Scan for the cell matching the given text and deliver its (X, Y) coordinate at center. 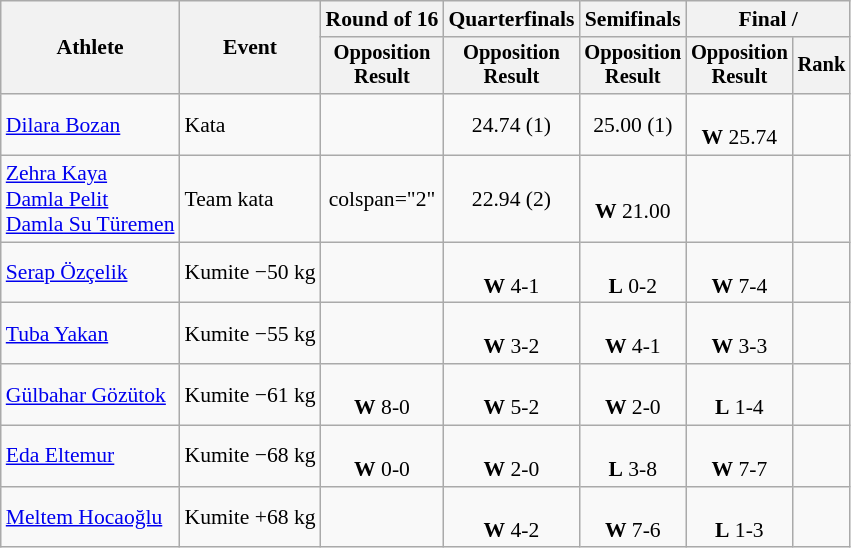
Quarterfinals (511, 19)
Kumite +68 kg (250, 518)
L 0-2 (632, 272)
W 7-4 (740, 272)
Team kata (250, 200)
Athlete (90, 48)
L 1-3 (740, 518)
Dilara Bozan (90, 124)
W 0-0 (382, 456)
Final / (768, 19)
Event (250, 48)
Kumite −50 kg (250, 272)
Rank (822, 66)
Eda Eltemur (90, 456)
W 3-3 (740, 334)
Semifinals (632, 19)
Round of 16 (382, 19)
W 7-6 (632, 518)
Zehra KayaDamla PelitDamla Su Türemen (90, 200)
W 4-2 (511, 518)
L 3-8 (632, 456)
Kumite −61 kg (250, 394)
Kata (250, 124)
W 21.00 (632, 200)
Gülbahar Gözütok (90, 394)
22.94 (2) (511, 200)
W 8-0 (382, 394)
25.00 (1) (632, 124)
W 25.74 (740, 124)
24.74 (1) (511, 124)
colspan="2" (382, 200)
W 3-2 (511, 334)
Kumite −55 kg (250, 334)
L 1-4 (740, 394)
Meltem Hocaoğlu (90, 518)
Kumite −68 kg (250, 456)
Tuba Yakan (90, 334)
W 7-7 (740, 456)
W 5-2 (511, 394)
Serap Özçelik (90, 272)
